Determine the [X, Y] coordinate at the center of the cell enclosing the given text.  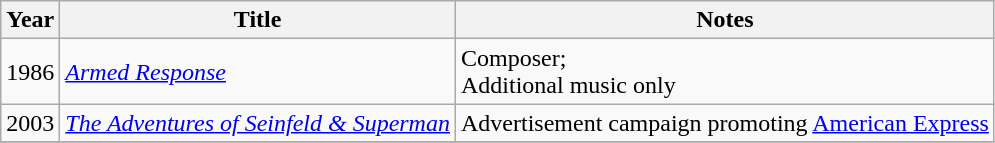
1986 [30, 72]
Composer;Additional music only [724, 72]
Year [30, 20]
Notes [724, 20]
The Adventures of Seinfeld & Superman [258, 123]
Title [258, 20]
Armed Response [258, 72]
2003 [30, 123]
Advertisement campaign promoting American Express [724, 123]
